Return (x, y) of the center of cell containing provided text 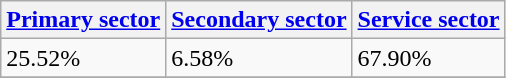
Service sector (428, 20)
Primary sector (84, 20)
6.58% (259, 58)
67.90% (428, 58)
25.52% (84, 58)
Secondary sector (259, 20)
